Pinpoint the cell where the given text exists, returning its (X, Y) midpoint coordinate. 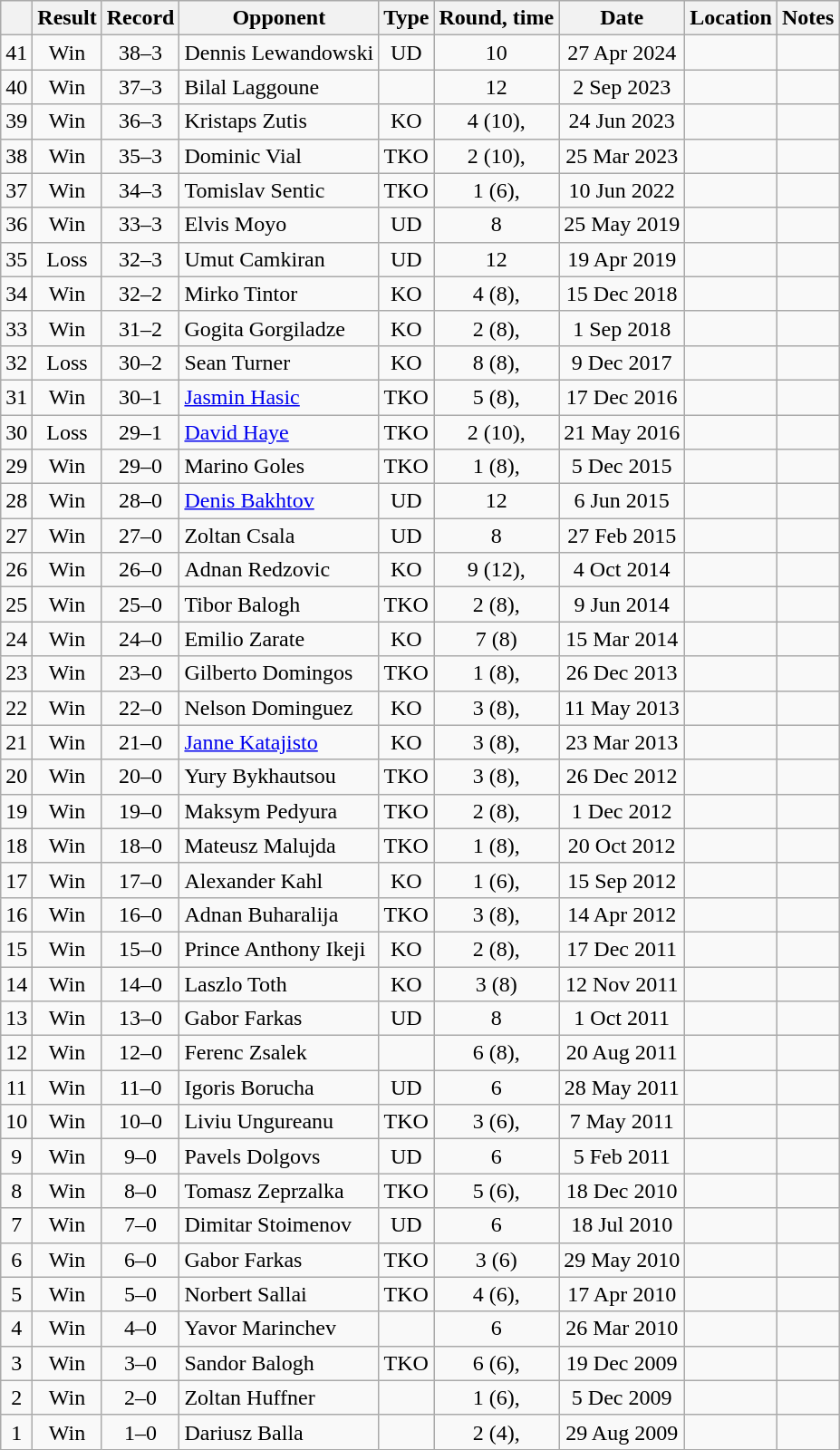
24 (16, 639)
23 Mar 2013 (622, 742)
11 (16, 1087)
Marino Goles (279, 467)
15 Sep 2012 (622, 880)
Dariusz Balla (279, 1432)
29–0 (140, 467)
25 May 2019 (622, 225)
26 Dec 2013 (622, 673)
7 (8) (497, 639)
Mirko Tintor (279, 294)
28 May 2011 (622, 1087)
26–0 (140, 570)
2 (4), (497, 1432)
Dominic Vial (279, 156)
5 Feb 2011 (622, 1156)
17 Dec 2016 (622, 397)
2–0 (140, 1397)
1–0 (140, 1432)
36–3 (140, 121)
37–3 (140, 87)
4 (8), (497, 294)
37 (16, 190)
4 (10), (497, 121)
5–0 (140, 1294)
David Haye (279, 432)
32 (16, 362)
11–0 (140, 1087)
28–0 (140, 501)
1 Dec 2012 (622, 811)
26 (16, 570)
9 (12), (497, 570)
Denis Bakhtov (279, 501)
14 Apr 2012 (622, 914)
35–3 (140, 156)
10 Jun 2022 (622, 190)
20 Oct 2012 (622, 846)
4 (6), (497, 1294)
5 (8), (497, 397)
12 Nov 2011 (622, 983)
13 (16, 1019)
21–0 (140, 742)
Zoltan Csala (279, 536)
Type (406, 18)
14–0 (140, 983)
13–0 (140, 1019)
Umut Camkiran (279, 259)
31 (16, 397)
18–0 (140, 846)
9–0 (140, 1156)
29 May 2010 (622, 1260)
5 (16, 1294)
Maksym Pedyura (279, 811)
Tibor Balogh (279, 604)
18 Dec 2010 (622, 1191)
3 (16, 1363)
Gogita Gorgiladze (279, 328)
29 (16, 467)
5 Dec 2009 (622, 1397)
27 (16, 536)
38–3 (140, 53)
34 (16, 294)
15–0 (140, 949)
30 (16, 432)
24–0 (140, 639)
Record (140, 18)
Dennis Lewandowski (279, 53)
7 May 2011 (622, 1122)
Gilberto Domingos (279, 673)
6 Jun 2015 (622, 501)
9 (16, 1156)
12–0 (140, 1053)
22–0 (140, 708)
6 (6), (497, 1363)
Tomislav Sentic (279, 190)
Prince Anthony Ikeji (279, 949)
7 (16, 1225)
39 (16, 121)
30–2 (140, 362)
Notes (807, 18)
11 May 2013 (622, 708)
26 Mar 2010 (622, 1329)
23–0 (140, 673)
38 (16, 156)
34–3 (140, 190)
1 Oct 2011 (622, 1019)
40 (16, 87)
31–2 (140, 328)
27–0 (140, 536)
Jasmin Hasic (279, 397)
25 Mar 2023 (622, 156)
8–0 (140, 1191)
32–2 (140, 294)
29 Aug 2009 (622, 1432)
Elvis Moyo (279, 225)
Norbert Sallai (279, 1294)
16–0 (140, 914)
18 (16, 846)
10–0 (140, 1122)
28 (16, 501)
Emilio Zarate (279, 639)
14 (16, 983)
9 Jun 2014 (622, 604)
Yavor Marinchev (279, 1329)
17–0 (140, 880)
Adnan Redzovic (279, 570)
19 Dec 2009 (622, 1363)
6 (8), (497, 1053)
16 (16, 914)
2 (16, 1397)
9 Dec 2017 (622, 362)
4 Oct 2014 (622, 570)
18 Jul 2010 (622, 1225)
Bilal Laggoune (279, 87)
Nelson Dominguez (279, 708)
7–0 (140, 1225)
22 (16, 708)
15 Mar 2014 (622, 639)
Alexander Kahl (279, 880)
19–0 (140, 811)
Result (67, 18)
Tomasz Zeprzalka (279, 1191)
Dimitar Stoimenov (279, 1225)
Yury Bykhautsou (279, 777)
4 (16, 1329)
15 (16, 949)
Adnan Buharalija (279, 914)
33 (16, 328)
Date (622, 18)
41 (16, 53)
33–3 (140, 225)
1 Sep 2018 (622, 328)
3 (6), (497, 1122)
Mateusz Malujda (279, 846)
30–1 (140, 397)
27 Feb 2015 (622, 536)
8 (8), (497, 362)
23 (16, 673)
Kristaps Zutis (279, 121)
3 (6) (497, 1260)
Liviu Ungureanu (279, 1122)
6–0 (140, 1260)
3 (8) (497, 983)
15 Dec 2018 (622, 294)
3–0 (140, 1363)
17 Dec 2011 (622, 949)
1 (16, 1432)
19 (16, 811)
19 Apr 2019 (622, 259)
25 (16, 604)
26 Dec 2012 (622, 777)
24 Jun 2023 (622, 121)
36 (16, 225)
21 May 2016 (622, 432)
5 Dec 2015 (622, 467)
4–0 (140, 1329)
35 (16, 259)
25–0 (140, 604)
Igoris Borucha (279, 1087)
2 Sep 2023 (622, 87)
Zoltan Huffner (279, 1397)
20 Aug 2011 (622, 1053)
Janne Katajisto (279, 742)
21 (16, 742)
29–1 (140, 432)
Opponent (279, 18)
Sandor Balogh (279, 1363)
27 Apr 2024 (622, 53)
Ferenc Zsalek (279, 1053)
20–0 (140, 777)
5 (6), (497, 1191)
20 (16, 777)
Location (731, 18)
Sean Turner (279, 362)
Laszlo Toth (279, 983)
17 (16, 880)
Pavels Dolgovs (279, 1156)
Round, time (497, 18)
17 Apr 2010 (622, 1294)
32–3 (140, 259)
